Output the (x, y) coordinate of the center of the cell containing the given text.  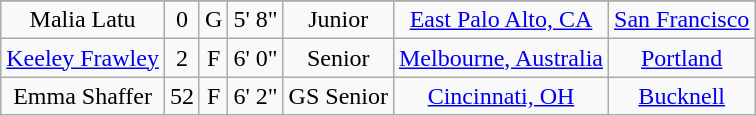
G (213, 20)
2 (182, 58)
Portland (682, 58)
0 (182, 20)
San Francisco (682, 20)
5' 8" (256, 20)
East Palo Alto, CA (500, 20)
Cincinnati, OH (500, 96)
Malia Latu (83, 20)
Keeley Frawley (83, 58)
Melbourne, Australia (500, 58)
Senior (338, 58)
6' 0" (256, 58)
52 (182, 96)
Junior (338, 20)
GS Senior (338, 96)
6' 2" (256, 96)
Bucknell (682, 96)
Emma Shaffer (83, 96)
